Scan for the cell matching the given text and deliver its (X, Y) coordinate at center. 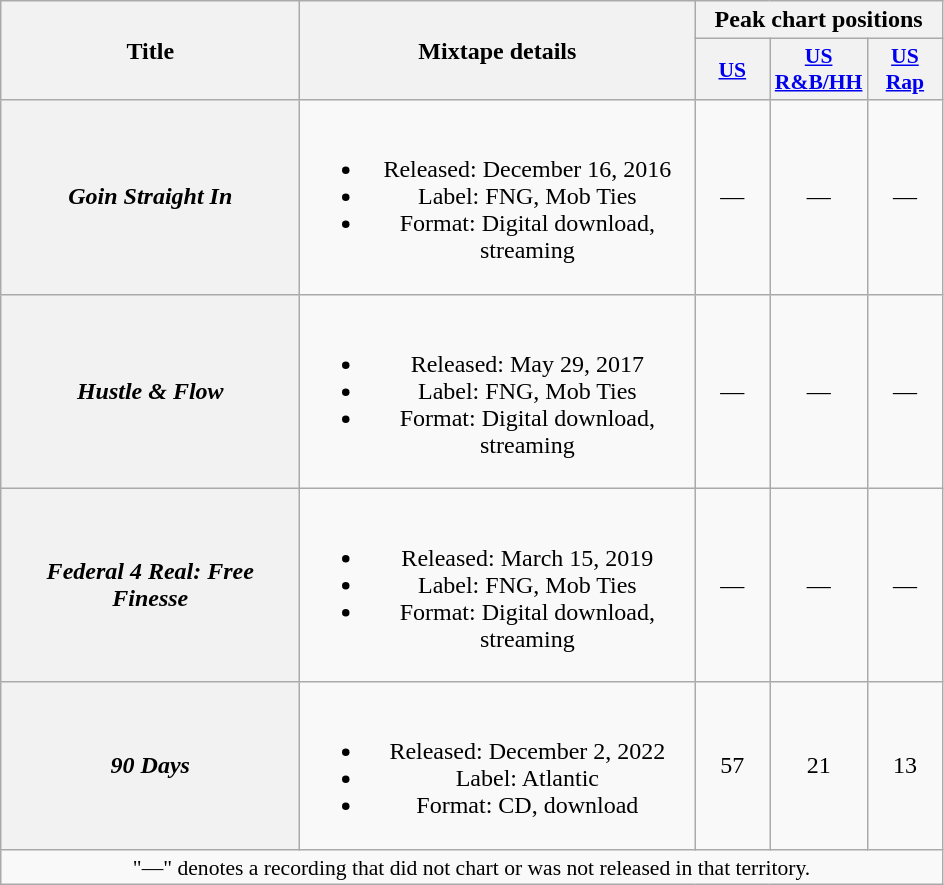
21 (819, 766)
Released: December 16, 2016Label: FNG, Mob TiesFormat: Digital download, streaming (498, 197)
Mixtape details (498, 50)
57 (732, 766)
Title (150, 50)
US R&B/HH (819, 70)
"—" denotes a recording that did not chart or was not released in that territory. (472, 867)
Federal 4 Real: Free Finesse (150, 585)
US Rap (904, 70)
Hustle & Flow (150, 391)
90 Days (150, 766)
Released: December 2, 2022Label: AtlanticFormat: CD, download (498, 766)
Released: May 29, 2017Label: FNG, Mob TiesFormat: Digital download, streaming (498, 391)
US (732, 70)
Peak chart positions (819, 20)
13 (904, 766)
Released: March 15, 2019Label: FNG, Mob TiesFormat: Digital download, streaming (498, 585)
Goin Straight In (150, 197)
